Determine the [x, y] coordinate at the center of the cell enclosing the given text.  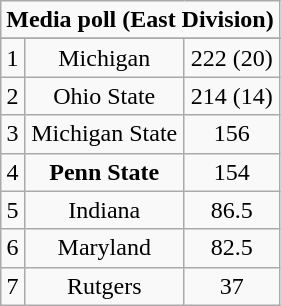
37 [232, 286]
2 [12, 96]
6 [12, 248]
5 [12, 210]
82.5 [232, 248]
Media poll (East Division) [140, 20]
Michigan State [104, 134]
4 [12, 172]
Maryland [104, 248]
Rutgers [104, 286]
154 [232, 172]
Penn State [104, 172]
1 [12, 58]
214 (14) [232, 96]
7 [12, 286]
Michigan [104, 58]
86.5 [232, 210]
Ohio State [104, 96]
Indiana [104, 210]
222 (20) [232, 58]
156 [232, 134]
3 [12, 134]
